Scan for the cell matching the given text and deliver its (X, Y) coordinate at center. 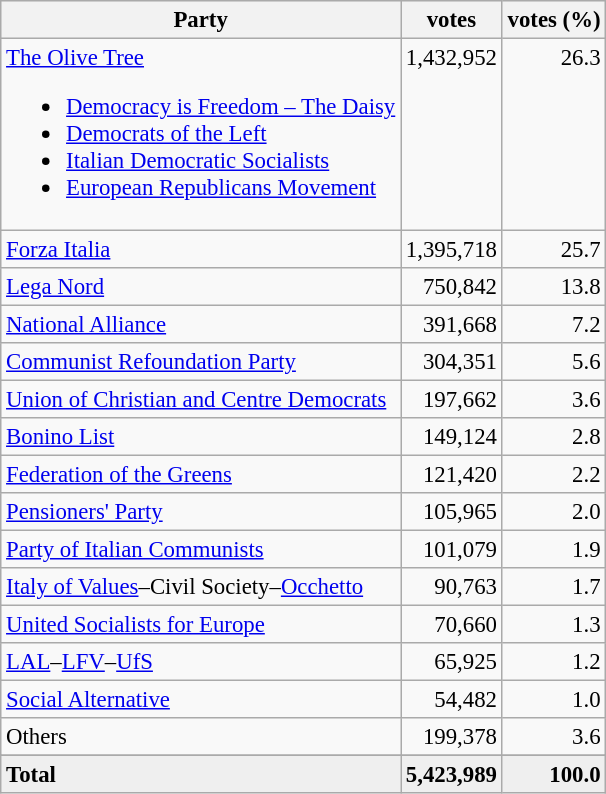
LAL–LFV–UfS (201, 662)
101,079 (452, 549)
5,423,989 (452, 775)
1.0 (554, 700)
1,432,952 (452, 134)
1.2 (554, 662)
304,351 (452, 361)
1,395,718 (452, 249)
Total (201, 775)
Bonino List (201, 437)
Communist Refoundation Party (201, 361)
Union of Christian and Centre Democrats (201, 399)
Party of Italian Communists (201, 549)
The Olive TreeDemocracy is Freedom – The DaisyDemocrats of the LeftItalian Democratic SocialistsEuropean Republicans Movement (201, 134)
26.3 (554, 134)
2.8 (554, 437)
54,482 (452, 700)
National Alliance (201, 324)
7.2 (554, 324)
United Socialists for Europe (201, 625)
199,378 (452, 737)
votes (%) (554, 20)
Italy of Values–Civil Society–Occhetto (201, 587)
Social Alternative (201, 700)
Party (201, 20)
25.7 (554, 249)
65,925 (452, 662)
Forza Italia (201, 249)
149,124 (452, 437)
70,660 (452, 625)
2.2 (554, 474)
100.0 (554, 775)
105,965 (452, 512)
votes (452, 20)
197,662 (452, 399)
2.0 (554, 512)
90,763 (452, 587)
5.6 (554, 361)
1.3 (554, 625)
13.8 (554, 286)
Others (201, 737)
Pensioners' Party (201, 512)
121,420 (452, 474)
Federation of the Greens (201, 474)
1.9 (554, 549)
391,668 (452, 324)
1.7 (554, 587)
750,842 (452, 286)
Lega Nord (201, 286)
